Identify which cell holds the provided text, then report its [x, y] central coordinate. 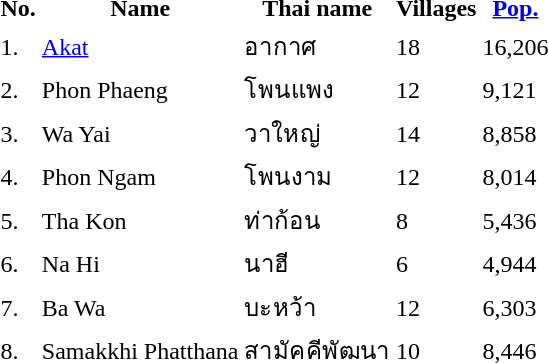
Phon Ngam [140, 176]
Ba Wa [140, 307]
18 [436, 46]
วาใหญ่ [317, 133]
8 [436, 220]
Akat [140, 46]
โพนงาม [317, 176]
ท่าก้อน [317, 220]
บะหว้า [317, 307]
Wa Yai [140, 133]
อากาศ [317, 46]
Na Hi [140, 264]
นาฮี [317, 264]
14 [436, 133]
Tha Kon [140, 220]
โพนแพง [317, 90]
6 [436, 264]
Phon Phaeng [140, 90]
